Search for the cell housing the specified text and yield its (X, Y) center coordinate. 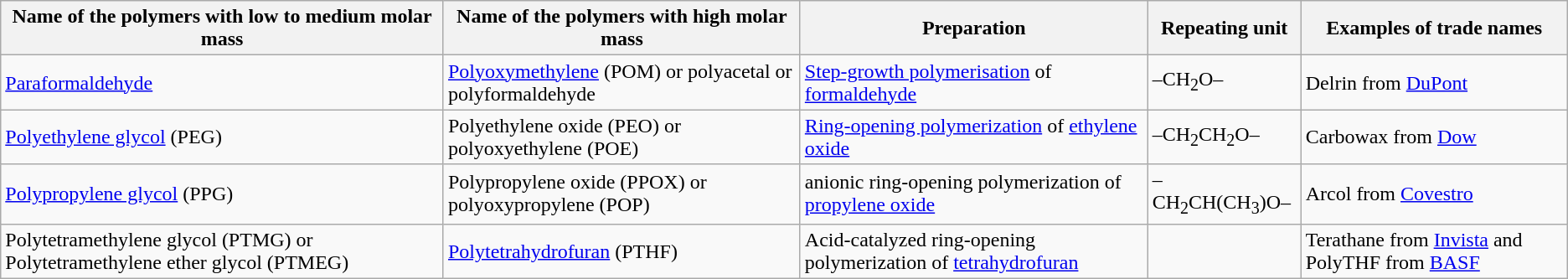
Polyethylene oxide (PEO) or polyoxyethylene (POE) (622, 137)
Polypropylene glycol (PPG) (223, 194)
Paraformaldehyde (223, 82)
Polypropylene oxide (PPOX) or polyoxypropylene (POP) (622, 194)
Preparation (973, 28)
Repeating unit (1225, 28)
Polytetrahydrofuran (PTHF) (622, 251)
Polyoxymethylene (POM) or polyacetal or polyformaldehyde (622, 82)
Polytetramethylene glycol (PTMG) or Polytetramethylene ether glycol (PTMEG) (223, 251)
Ring-opening polymerization of ethylene oxide (973, 137)
Terathane from Invista and PolyTHF from BASF (1434, 251)
–CH2CH(CH3)O– (1225, 194)
Name of the polymers with high molar mass (622, 28)
Polyethylene glycol (PEG) (223, 137)
Delrin from DuPont (1434, 82)
Name of the polymers with low to medium molar mass (223, 28)
Examples of trade names (1434, 28)
Acid-catalyzed ring-opening polymerization of tetrahydrofuran (973, 251)
–CH2CH2O– (1225, 137)
Step-growth polymerisation of formaldehyde (973, 82)
–CH2O– (1225, 82)
anionic ring-opening polymerization of propylene oxide (973, 194)
Arcol from Covestro (1434, 194)
Carbowax from Dow (1434, 137)
